For the text-containing cell, return its midpoint in [x, y] coordinate format. 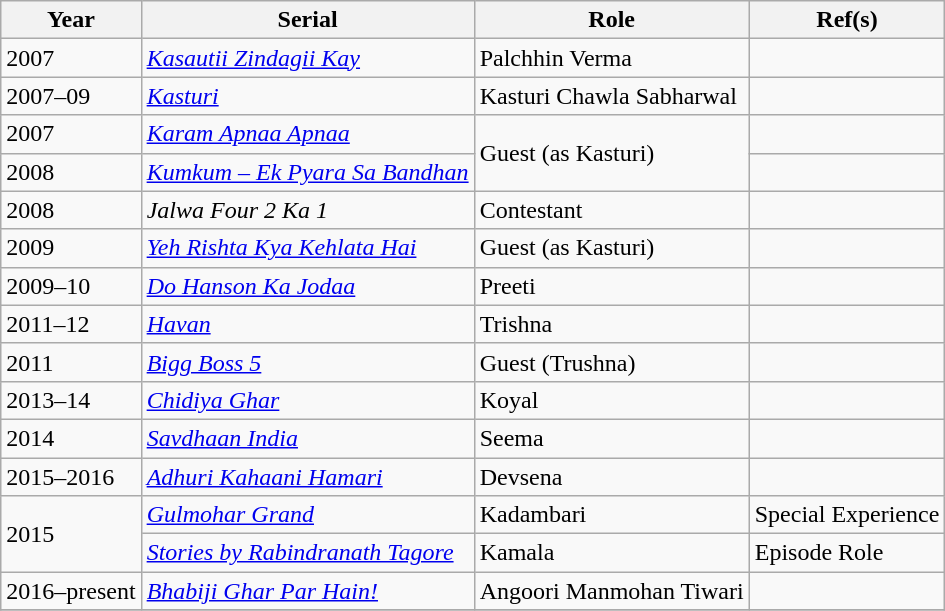
Stories by Rabindranath Tagore [308, 553]
Koyal [612, 400]
Kasturi Chawla Sabharwal [612, 96]
Year [71, 20]
Episode Role [847, 553]
Gulmohar Grand [308, 515]
Role [612, 20]
2007–09 [71, 96]
Trishna [612, 324]
2015–2016 [71, 477]
Karam Apnaa Apnaa [308, 134]
Devsena [612, 477]
Special Experience [847, 515]
2016–present [71, 591]
Guest (Trushna) [612, 362]
Bigg Boss 5 [308, 362]
Jalwa Four 2 Ka 1 [308, 210]
Kadambari [612, 515]
Seema [612, 438]
Kasturi [308, 96]
2014 [71, 438]
Palchhin Verma [612, 58]
2009 [71, 248]
2009–10 [71, 286]
Angoori Manmohan Tiwari [612, 591]
Savdhaan India [308, 438]
Chidiya Ghar [308, 400]
Ref(s) [847, 20]
2011–12 [71, 324]
Havan [308, 324]
Kumkum – Ek Pyara Sa Bandhan [308, 172]
2015 [71, 534]
Yeh Rishta Kya Kehlata Hai [308, 248]
Serial [308, 20]
Kasautii Zindagii Kay [308, 58]
Adhuri Kahaani Hamari [308, 477]
Preeti [612, 286]
Bhabiji Ghar Par Hain! [308, 591]
Kamala [612, 553]
2013–14 [71, 400]
Contestant [612, 210]
2011 [71, 362]
Do Hanson Ka Jodaa [308, 286]
